Return (X, Y) of the center of cell containing provided text 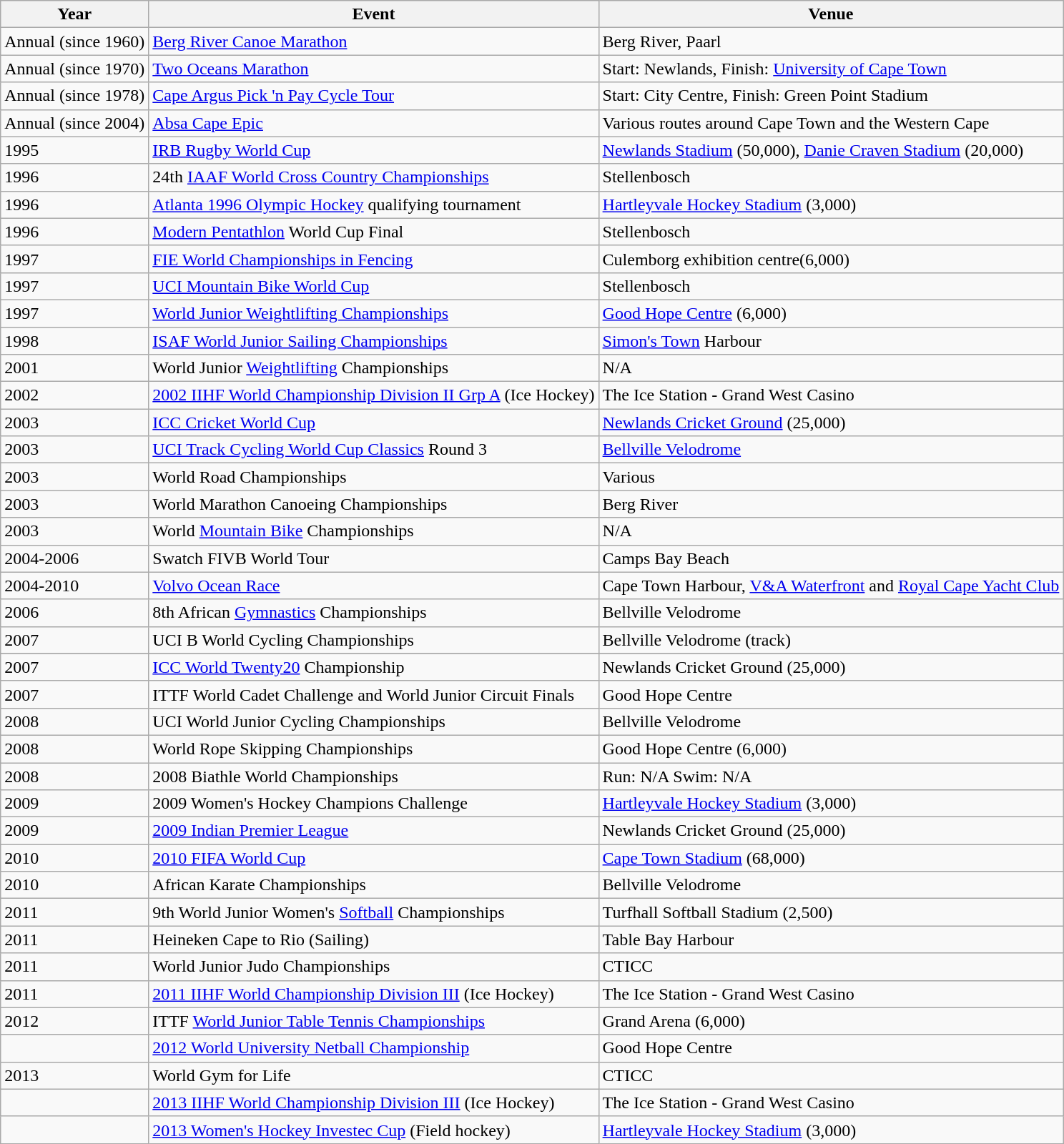
Bellville Velodrome (track) (831, 640)
Table Bay Harbour (831, 940)
2006 (74, 613)
UCI Track Cycling World Cup Classics Round 3 (373, 450)
ITTF World Cadet Challenge and World Junior Circuit Finals (373, 694)
ICC Cricket World Cup (373, 423)
Cape Argus Pick 'n Pay Cycle Tour (373, 96)
Absa Cape Epic (373, 123)
2004-2010 (74, 586)
Annual (since 2004) (74, 123)
Venue (831, 14)
2004-2006 (74, 558)
2001 (74, 368)
UCI Mountain Bike World Cup (373, 286)
8th African Gymnastics Championships (373, 613)
Swatch FIVB World Tour (373, 558)
Volvo Ocean Race (373, 586)
Simon's Town Harbour (831, 341)
ITTF World Junior Table Tennis Championships (373, 1021)
1995 (74, 150)
2013 Women's Hockey Investec Cup (Field hockey) (373, 1130)
Atlanta 1996 Olympic Hockey qualifying tournament (373, 204)
24th IAAF World Cross Country Championships (373, 177)
Start: Newlands, Finish: University of Cape Town (831, 69)
IRB Rugby World Cup (373, 150)
Year (74, 14)
2010 FIFA World Cup (373, 858)
Grand Arena (6,000) (831, 1021)
Cape Town Harbour, V&A Waterfront and Royal Cape Yacht Club (831, 586)
2008 Biathle World Championships (373, 776)
1998 (74, 341)
World Junior Judo Championships (373, 967)
Event (373, 14)
Heineken Cape to Rio (Sailing) (373, 940)
UCI World Junior Cycling Championships (373, 721)
2013 (74, 1075)
African Karate Championships (373, 885)
Two Oceans Marathon (373, 69)
Camps Bay Beach (831, 558)
Annual (since 1960) (74, 41)
Modern Pentathlon World Cup Final (373, 232)
2009 Women's Hockey Champions Challenge (373, 804)
Newlands Stadium (50,000), Danie Craven Stadium (20,000) (831, 150)
9th World Junior Women's Softball Championships (373, 912)
World Rope Skipping Championships (373, 749)
Culemborg exhibition centre(6,000) (831, 259)
ISAF World Junior Sailing Championships (373, 341)
2002 (74, 395)
Turfhall Softball Stadium (2,500) (831, 912)
2002 IIHF World Championship Division II Grp A (Ice Hockey) (373, 395)
2013 IIHF World Championship Division III (Ice Hockey) (373, 1103)
FIE World Championships in Fencing (373, 259)
Various routes around Cape Town and the Western Cape (831, 123)
World Road Championships (373, 477)
Start: City Centre, Finish: Green Point Stadium (831, 96)
2011 IIHF World Championship Division III (Ice Hockey) (373, 994)
2012 (74, 1021)
World Mountain Bike Championships (373, 531)
Berg River (831, 504)
Annual (since 1970) (74, 69)
World Gym for Life (373, 1075)
2012 World University Netball Championship (373, 1048)
2009 Indian Premier League (373, 831)
Various (831, 477)
Annual (since 1978) (74, 96)
Berg River Canoe Marathon (373, 41)
Berg River, Paarl (831, 41)
Cape Town Stadium (68,000) (831, 858)
World Marathon Canoeing Championships (373, 504)
UCI B World Cycling Championships (373, 640)
ICC World Twenty20 Championship (373, 667)
Run: N/A Swim: N/A (831, 776)
